From the cell containing the given text, extract its center point as [X, Y] coordinate. 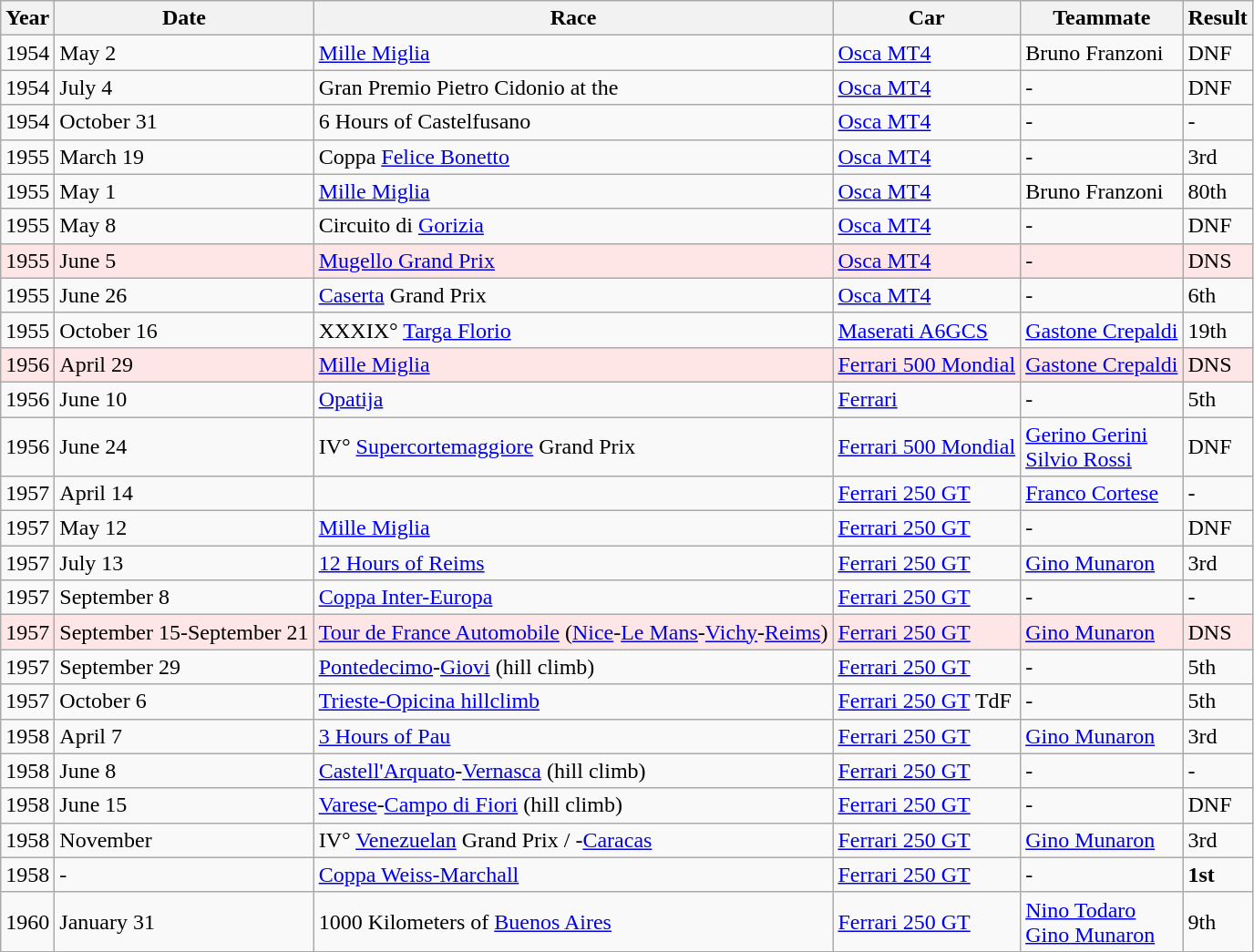
1st [1218, 875]
Maserati A6GCS [927, 330]
Pontedecimo-Giovi (hill climb) [573, 667]
Opatija [573, 399]
Gerino GeriniSilvio Rossi [1102, 446]
April 7 [184, 736]
May 2 [184, 53]
Gran Premio Pietro Cidonio at the [573, 87]
January 31 [184, 922]
Year [27, 18]
Result [1218, 18]
3 Hours of Pau [573, 736]
12 Hours of Reims [573, 563]
September 15-September 21 [184, 632]
July 13 [184, 563]
1000 Kilometers of Buenos Aires [573, 922]
Teammate [1102, 18]
June 24 [184, 446]
November [184, 840]
May 1 [184, 191]
Franco Cortese [1102, 494]
Race [573, 18]
July 4 [184, 87]
Tour de France Automobile (Nice-Le Mans-Vichy-Reims) [573, 632]
Mugello Grand Prix [573, 261]
May 8 [184, 226]
Castell'Arquato-Vernasca (hill climb) [573, 771]
April 29 [184, 364]
June 15 [184, 805]
Ferrari 250 GT TdF [927, 701]
6 Hours of Castelfusano [573, 122]
June 26 [184, 295]
September 29 [184, 667]
Coppa Felice Bonetto [573, 157]
Ferrari [927, 399]
Caserta Grand Prix [573, 295]
September 8 [184, 598]
1960 [27, 922]
9th [1218, 922]
19th [1218, 330]
Car [927, 18]
IV° Supercortemaggiore Grand Prix [573, 446]
Trieste-Opicina hillclimb [573, 701]
80th [1218, 191]
October 16 [184, 330]
June 5 [184, 261]
April 14 [184, 494]
June 8 [184, 771]
IV° Venezuelan Grand Prix / -Caracas [573, 840]
October 31 [184, 122]
June 10 [184, 399]
Varese-Campo di Fiori (hill climb) [573, 805]
Nino TodaroGino Munaron [1102, 922]
October 6 [184, 701]
Coppa Weiss-Marchall [573, 875]
6th [1218, 295]
Circuito di Gorizia [573, 226]
XXXIX° Targa Florio [573, 330]
Date [184, 18]
Coppa Inter-Europa [573, 598]
May 12 [184, 528]
March 19 [184, 157]
